Pinpoint the cell where the given text exists, returning its (x, y) midpoint coordinate. 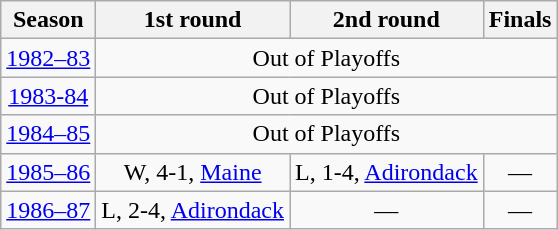
W, 4-1, Maine (193, 172)
L, 2-4, Adirondack (193, 210)
Finals (520, 20)
1st round (193, 20)
1984–85 (48, 134)
1985–86 (48, 172)
1982–83 (48, 58)
1983-84 (48, 96)
L, 1-4, Adirondack (387, 172)
Season (48, 20)
1986–87 (48, 210)
2nd round (387, 20)
